Find where the given text appears and provide that cell's center as (X, Y) coordinate. 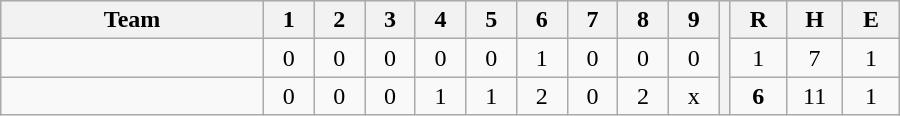
R (758, 20)
8 (644, 20)
11 (814, 96)
Team (132, 20)
x (694, 96)
3 (390, 20)
E (872, 20)
4 (440, 20)
9 (694, 20)
5 (492, 20)
H (814, 20)
